Return the (x, y) coordinate for the center point of the cell that contains the specified text.  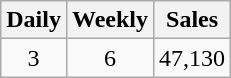
3 (34, 58)
Weekly (110, 20)
Daily (34, 20)
Sales (192, 20)
6 (110, 58)
47,130 (192, 58)
